Locate the cell with the specified text and output its [X, Y] center coordinate. 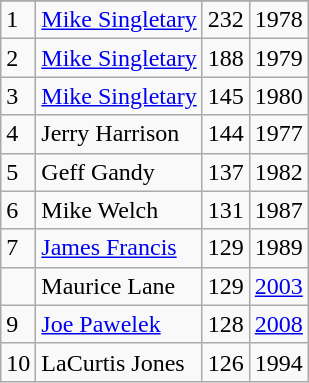
5 [18, 172]
126 [226, 362]
James Francis [119, 248]
4 [18, 134]
Joe Pawelek [119, 324]
137 [226, 172]
Maurice Lane [119, 286]
131 [226, 210]
232 [226, 20]
10 [18, 362]
Mike Welch [119, 210]
188 [226, 58]
145 [226, 96]
Jerry Harrison [119, 134]
3 [18, 96]
1 [18, 20]
LaCurtis Jones [119, 362]
1982 [278, 172]
1987 [278, 210]
1979 [278, 58]
1978 [278, 20]
Geff Gandy [119, 172]
1989 [278, 248]
1980 [278, 96]
7 [18, 248]
9 [18, 324]
144 [226, 134]
2008 [278, 324]
1994 [278, 362]
128 [226, 324]
2003 [278, 286]
1977 [278, 134]
2 [18, 58]
6 [18, 210]
